Identify which cell holds the provided text, then report its (X, Y) central coordinate. 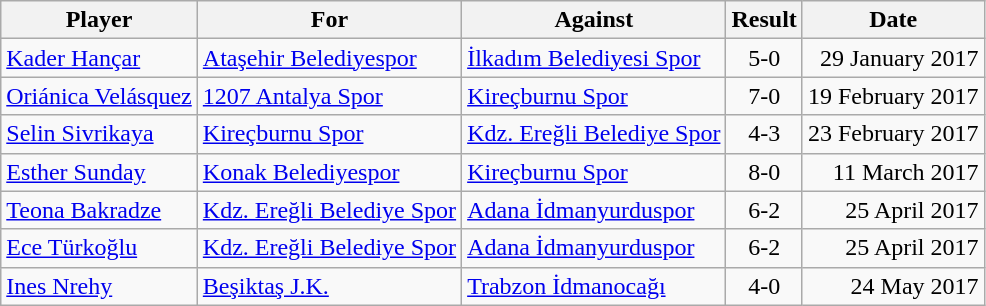
7-0 (764, 96)
Player (100, 20)
Trabzon İdmanocağı (594, 286)
24 May 2017 (893, 286)
Result (764, 20)
Kader Hançar (100, 58)
23 February 2017 (893, 134)
5-0 (764, 58)
Esther Sunday (100, 172)
11 March 2017 (893, 172)
Selin Sivrikaya (100, 134)
Ines Nrehy (100, 286)
Ece Türkoğlu (100, 248)
İlkadım Belediyesi Spor (594, 58)
For (329, 20)
Teona Bakradze (100, 210)
1207 Antalya Spor (329, 96)
4-3 (764, 134)
29 January 2017 (893, 58)
8-0 (764, 172)
Against (594, 20)
Beşiktaş J.K. (329, 286)
19 February 2017 (893, 96)
Oriánica Velásquez (100, 96)
Konak Belediyespor (329, 172)
4-0 (764, 286)
Ataşehir Belediyespor (329, 58)
Date (893, 20)
